Find where the given text appears and provide that cell's center as [X, Y] coordinate. 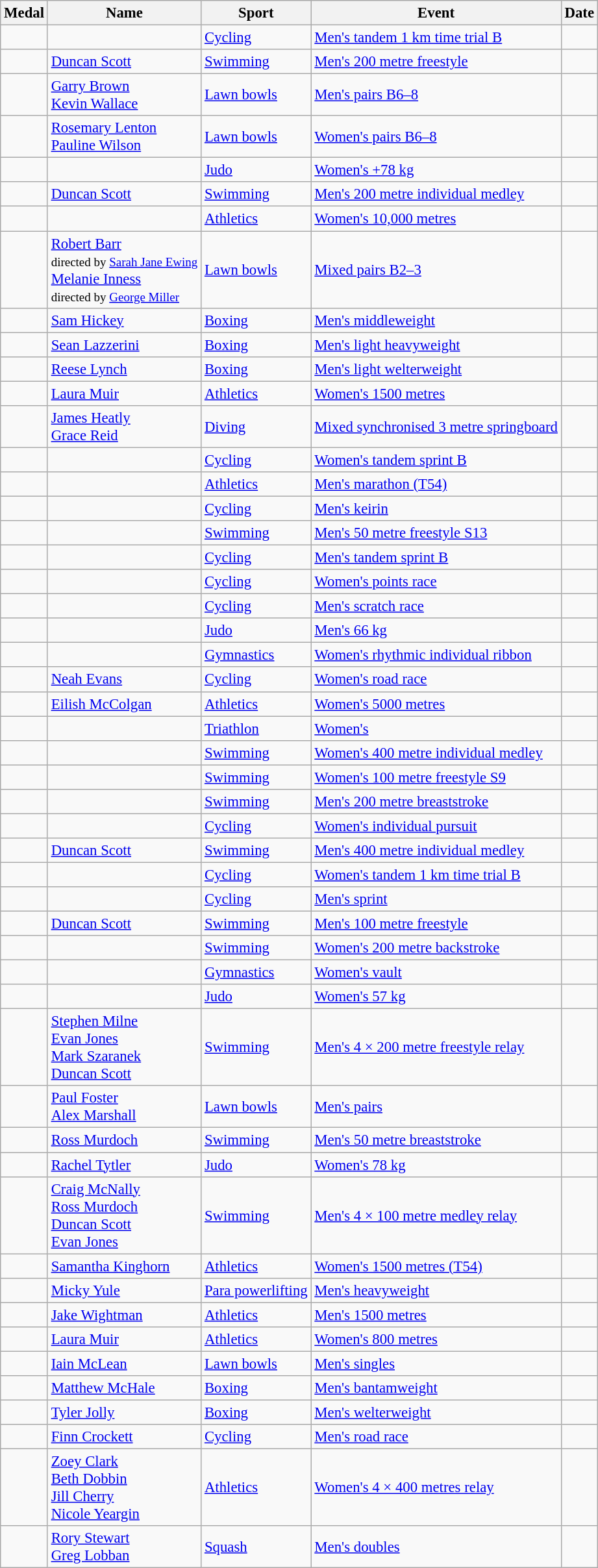
Garry BrownKevin Wallace [124, 95]
Zoey ClarkBeth DobbinJill CherryNicole Yeargin [124, 1488]
Women's points race [436, 582]
Women's 1500 metres [436, 393]
Men's 50 metre breaststroke [436, 1140]
Sean Lazzerini [124, 345]
Tyler Jolly [124, 1412]
Stephen MilneEvan JonesMark SzaranekDuncan Scott [124, 1048]
Neah Evans [124, 680]
Men's light welterweight [436, 369]
Women's 400 metre individual medley [436, 753]
Women's 78 kg [436, 1165]
Reese Lynch [124, 369]
Women's pairs B6–8 [436, 136]
Men's 66 kg [436, 630]
Men's road race [436, 1437]
Men's 4 × 100 metre medley relay [436, 1215]
Ross Murdoch [124, 1140]
Rosemary LentonPauline Wilson [124, 136]
Women's vault [436, 973]
Men's 100 metre freestyle [436, 924]
Women's road race [436, 680]
Men's bantamweight [436, 1388]
Women's +78 kg [436, 170]
Men's heavyweight [436, 1290]
Eilish McColgan [124, 704]
Name [124, 13]
Medal [25, 13]
Samantha Kinghorn [124, 1266]
Men's tandem 1 km time trial B [436, 38]
Men's 200 metre freestyle [436, 62]
Women's rhythmic individual ribbon [436, 655]
James HeatlyGrace Reid [124, 427]
Men's marathon (T54) [436, 484]
Men's keirin [436, 508]
Women's [436, 728]
Date [579, 13]
Men's doubles [436, 1547]
Men's 200 metre individual medley [436, 194]
Women's 4 × 400 metres relay [436, 1488]
Mixed synchronised 3 metre springboard [436, 427]
Iain McLean [124, 1363]
Robert Barrdirected by Sarah Jane EwingMelanie Innessdirected by George Miller [124, 270]
Men's 400 metre individual medley [436, 851]
Women's tandem sprint B [436, 460]
Para powerlifting [256, 1290]
Men's 4 × 200 metre freestyle relay [436, 1048]
Women's 200 metre backstroke [436, 948]
Triathlon [256, 728]
Women's 10,000 metres [436, 219]
Finn Crockett [124, 1437]
Men's sprint [436, 899]
Men's 200 metre breaststroke [436, 802]
Men's singles [436, 1363]
Women's individual pursuit [436, 826]
Men's pairs B6–8 [436, 95]
Men's 1500 metres [436, 1315]
Men's pairs [436, 1106]
Sport [256, 13]
Women's tandem 1 km time trial B [436, 875]
Sam Hickey [124, 320]
Women's 57 kg [436, 997]
Event [436, 13]
Micky Yule [124, 1290]
Matthew McHale [124, 1388]
Women's 1500 metres (T54) [436, 1266]
Men's light heavyweight [436, 345]
Diving [256, 427]
Men's tandem sprint B [436, 558]
Women's 800 metres [436, 1339]
Rory StewartGreg Lobban [124, 1547]
Squash [256, 1547]
Rachel Tytler [124, 1165]
Women's 5000 metres [436, 704]
Paul FosterAlex Marshall [124, 1106]
Men's scratch race [436, 606]
Men's middleweight [436, 320]
Women's 100 metre freestyle S9 [436, 777]
Men's 50 metre freestyle S13 [436, 533]
Craig McNallyRoss MurdochDuncan ScottEvan Jones [124, 1215]
Mixed pairs B2–3 [436, 270]
Men's welterweight [436, 1412]
Jake Wightman [124, 1315]
